Search for the cell housing the specified text and yield its [X, Y] center coordinate. 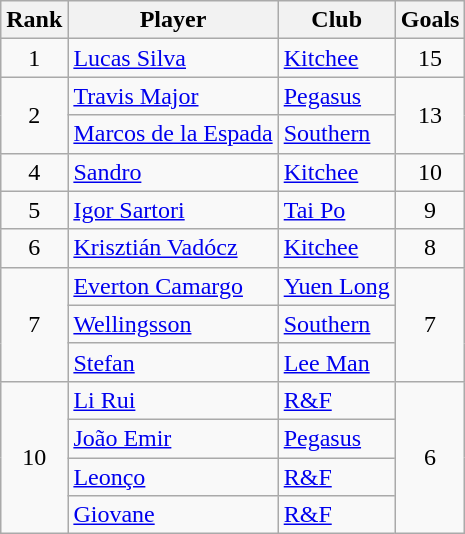
Everton Camargo [173, 286]
Travis Major [173, 96]
1 [34, 58]
Stefan [173, 362]
João Emir [173, 438]
Lee Man [336, 362]
13 [430, 115]
8 [430, 248]
Player [173, 20]
Goals [430, 20]
Li Rui [173, 400]
Yuen Long [336, 286]
2 [34, 115]
Rank [34, 20]
Tai Po [336, 210]
4 [34, 172]
Wellingsson [173, 324]
5 [34, 210]
Krisztián Vadócz [173, 248]
Sandro [173, 172]
15 [430, 58]
Lucas Silva [173, 58]
Marcos de la Espada [173, 134]
Giovane [173, 515]
Igor Sartori [173, 210]
9 [430, 210]
Leonço [173, 477]
Club [336, 20]
